Output the [x, y] coordinate of the center of the cell containing the given text.  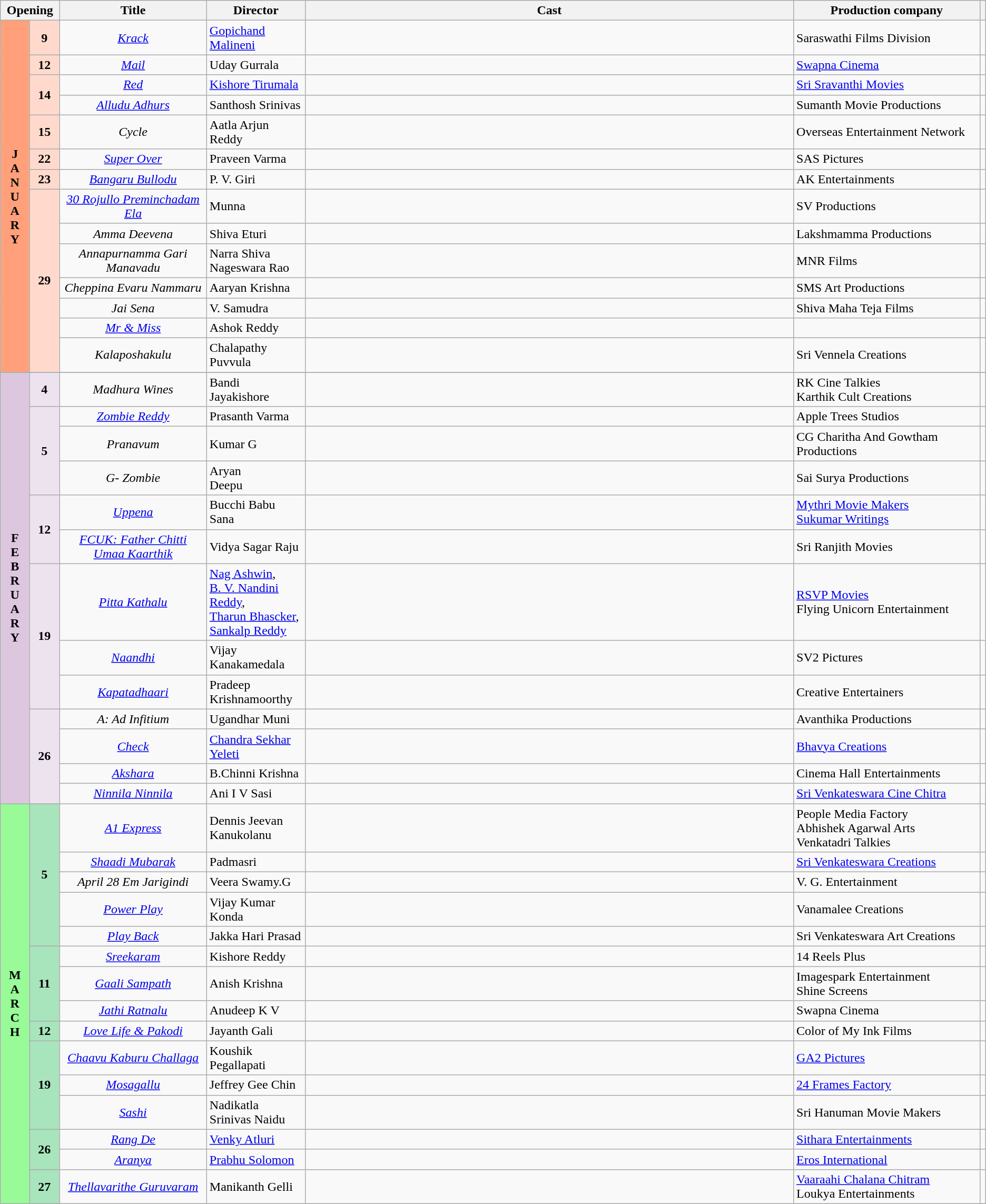
SMS Art Productions [887, 288]
Mail [133, 65]
Bucchi Babu Sana [256, 512]
Kapatadhaari [133, 692]
JANUARY [15, 196]
Pitta Kathalu [133, 602]
Bangaru Bullodu [133, 179]
4 [44, 390]
14 Reels Plus [887, 956]
Jeffrey Gee Chin [256, 1085]
Naandhi [133, 657]
Ashok Reddy [256, 328]
Avanthika Productions [887, 719]
Vaaraahi Chalana ChitramLoukya Entertainments [887, 1186]
Apple Trees Studios [887, 417]
Bhavya Creations [887, 746]
April 28 Em Jarigindi [133, 882]
Aatla Arjun Reddy [256, 132]
Venky Atluri [256, 1139]
Mosagallu [133, 1085]
23 [44, 179]
CG Charitha And Gowtham Productions [887, 443]
Sai Surya Productions [887, 478]
Opening [30, 11]
Mythri Movie MakersSukumar Writings [887, 512]
Red [133, 85]
Amma Deevena [133, 233]
Koushik Pegallapati [256, 1058]
B.Chinni Krishna [256, 773]
FEBRUARY [15, 588]
Praveen Varma [256, 159]
V. Samudra [256, 308]
Sri Vennela Creations [887, 355]
Overseas Entertainment Network [887, 132]
Manikanth Gelli [256, 1186]
Sashi [133, 1112]
Munna [256, 206]
11 [44, 984]
Kishore Reddy [256, 956]
Akshara [133, 773]
Love Life & Pakodi [133, 1031]
Jayanth Gali [256, 1031]
Shaadi Mubarak [133, 862]
V. G. Entertainment [887, 882]
Cinema Hall Entertainments [887, 773]
Ninnila Ninnila [133, 793]
Veera Swamy.G [256, 882]
SV Productions [887, 206]
Santhosh Srinivas [256, 105]
AK Entertainments [887, 179]
Aaryan Krishna [256, 288]
Sri Ranjith Movies [887, 547]
29 [44, 280]
FCUK: Father Chitti Umaa Kaarthik [133, 547]
Cast [549, 11]
Kumar G [256, 443]
MARCH [15, 1004]
Dennis Jeevan Kanukolanu [256, 828]
Anudeep K V [256, 1011]
Director [256, 11]
Chalapathy Puvvula [256, 355]
Sri Venkateswara Creations [887, 862]
14 [44, 95]
Production company [887, 11]
Annapurnamma Gari Manavadu [133, 260]
Chaavu Kaburu Challaga [133, 1058]
SV2 Pictures [887, 657]
Anish Krishna [256, 984]
MNR Films [887, 260]
A: Ad Infitium [133, 719]
Nadikatla Srinivas Naidu [256, 1112]
Alludu Adhurs [133, 105]
Vijay Kanakamedala [256, 657]
9 [44, 38]
Mr & Miss [133, 328]
Vidya Sagar Raju [256, 547]
Padmasri [256, 862]
Check [133, 746]
Gopichand Malineni [256, 38]
Krack [133, 38]
Sumanth Movie Productions [887, 105]
RK Cine TalkiesKarthik Cult Creations [887, 390]
RSVP MoviesFlying Unicorn Entertainment [887, 602]
Creative Entertainers [887, 692]
22 [44, 159]
15 [44, 132]
Lakshmamma Productions [887, 233]
Vijay Kumar Konda [256, 909]
Uppena [133, 512]
Sithara Entertainments [887, 1139]
P. V. Giri [256, 179]
AryanDeepu [256, 478]
Chandra Sekhar Yeleti [256, 746]
Kalaposhakulu [133, 355]
Jai Sena [133, 308]
Sri Venkateswara Cine Chitra [887, 793]
Title [133, 11]
G- Zombie [133, 478]
Cheppina Evaru Nammaru [133, 288]
Pranavum [133, 443]
Zombie Reddy [133, 417]
Shiva Eturi [256, 233]
Sreekaram [133, 956]
Ani I V Sasi [256, 793]
Uday Gurrala [256, 65]
Sri Hanuman Movie Makers [887, 1112]
Thellavarithe Guruvaram [133, 1186]
Kishore Tirumala [256, 85]
Prasanth Varma [256, 417]
Imagespark EntertainmentShine Screens [887, 984]
24 Frames Factory [887, 1085]
Rang De [133, 1139]
Jathi Ratnalu [133, 1011]
Bandi Jayakishore [256, 390]
Jakka Hari Prasad [256, 936]
27 [44, 1186]
Color of My Ink Films [887, 1031]
Eros International [887, 1159]
Narra Shiva Nageswara Rao [256, 260]
SAS Pictures [887, 159]
Aranya [133, 1159]
30 Rojullo Preminchadam Ela [133, 206]
People Media FactoryAbhishek Agarwal ArtsVenkatadri Talkies [887, 828]
Ugandhar Muni [256, 719]
Super Over [133, 159]
Vanamalee Creations [887, 909]
Saraswathi Films Division [887, 38]
Power Play [133, 909]
Sri Sravanthi Movies [887, 85]
GA2 Pictures [887, 1058]
Shiva Maha Teja Films [887, 308]
A1 Express [133, 828]
Prabhu Solomon [256, 1159]
Nag Ashwin,B. V. Nandini Reddy,Tharun Bhascker,Sankalp Reddy [256, 602]
Play Back [133, 936]
Gaali Sampath [133, 984]
Madhura Wines [133, 390]
Sri Venkateswara Art Creations [887, 936]
Pradeep Krishnamoorthy [256, 692]
Cycle [133, 132]
